Extract the [X, Y] coordinate from the center of the cell holding the provided text.  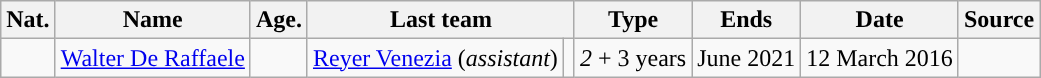
Last team [440, 20]
Name [152, 20]
Walter De Raffaele [152, 58]
Type [632, 20]
Source [998, 20]
12 March 2016 [880, 58]
Ends [746, 20]
Date [880, 20]
Nat. [28, 20]
Age. [278, 20]
Reyer Venezia (assistant) [435, 58]
2 + 3 years [632, 58]
June 2021 [746, 58]
